For the text-containing cell, return its midpoint in (x, y) coordinate format. 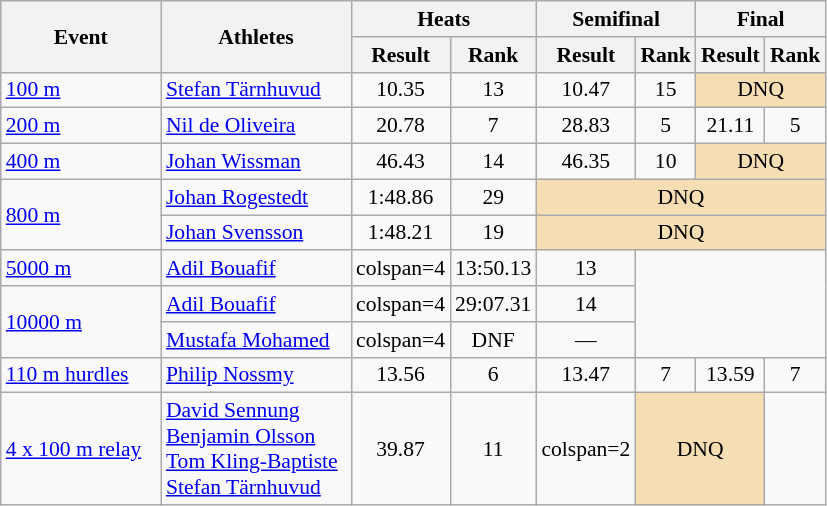
21.11 (730, 126)
29:07.31 (493, 304)
20.78 (400, 126)
1:48.86 (400, 197)
Stefan Tärnhuvud (256, 90)
200 m (81, 126)
13.59 (730, 375)
28.83 (586, 126)
39.87 (400, 449)
110 m hurdles (81, 375)
Semifinal (616, 19)
Event (81, 36)
4 x 100 m relay (81, 449)
100 m (81, 90)
Johan Svensson (256, 233)
13.47 (586, 375)
Final (760, 19)
10000 m (81, 322)
19 (493, 233)
DNF (493, 340)
1:48.21 (400, 233)
Johan Wissman (256, 162)
Johan Rogestedt (256, 197)
6 (493, 375)
10.35 (400, 90)
Philip Nossmy (256, 375)
11 (493, 449)
David SennungBenjamin OlssonTom Kling-BaptisteStefan Tärnhuvud (256, 449)
Athletes (256, 36)
800 m (81, 214)
13:50.13 (493, 269)
15 (666, 90)
46.35 (586, 162)
13.56 (400, 375)
29 (493, 197)
— (586, 340)
400 m (81, 162)
Mustafa Mohamed (256, 340)
Heats (444, 19)
colspan=2 (586, 449)
10 (666, 162)
10.47 (586, 90)
5000 m (81, 269)
Nil de Oliveira (256, 126)
46.43 (400, 162)
